Output the (x, y) coordinate of the center of the cell containing the given text.  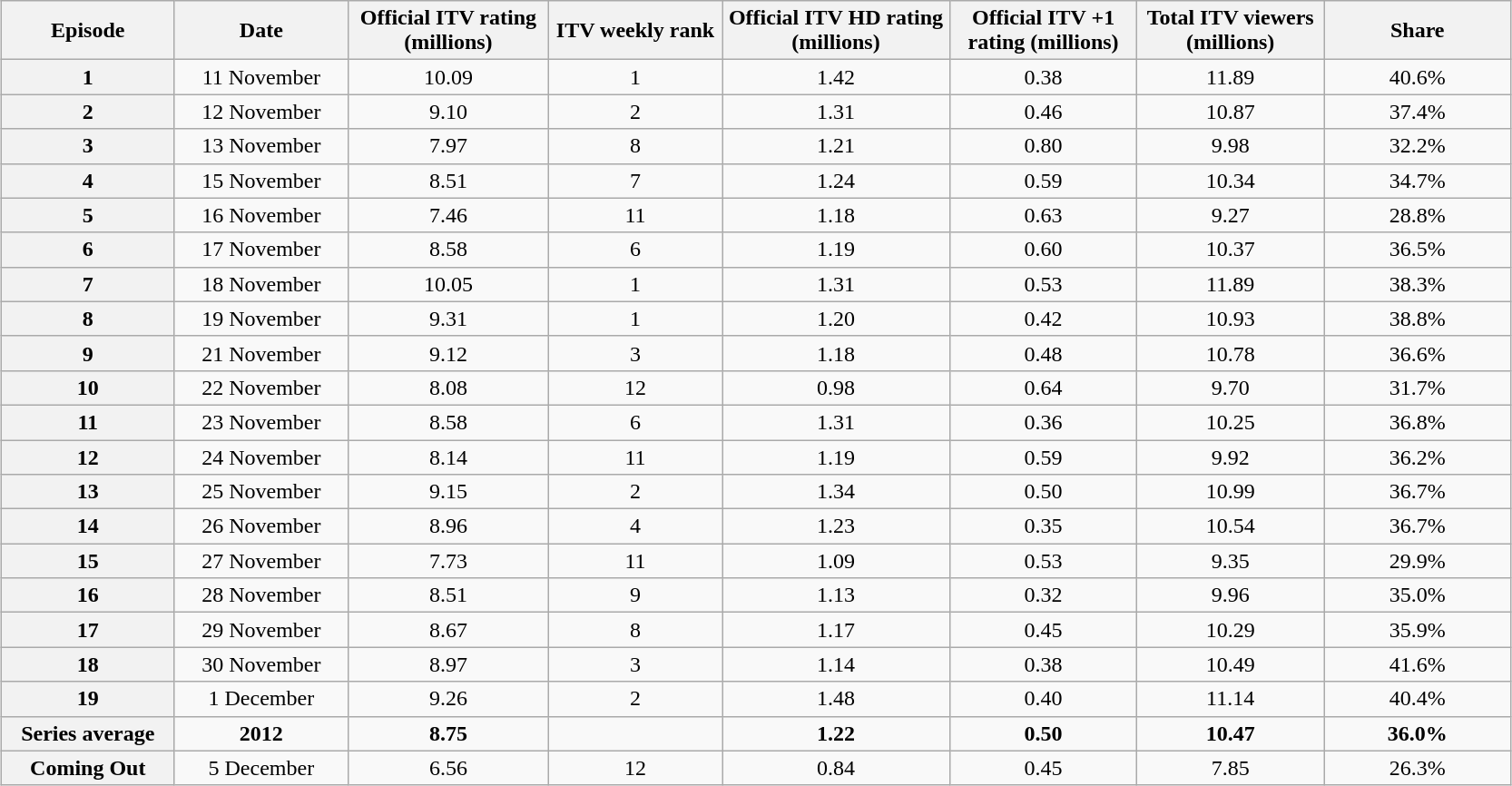
7.46 (448, 215)
15 November (261, 181)
21 November (261, 353)
10.05 (448, 284)
10.47 (1231, 733)
28.8% (1418, 215)
11 November (261, 77)
8.96 (448, 526)
24 November (261, 457)
19 November (261, 319)
Date (261, 31)
Official ITV HD rating(millions) (837, 31)
1.34 (837, 492)
Series average (87, 733)
0.60 (1044, 250)
8.75 (448, 733)
8.08 (448, 388)
36.5% (1418, 250)
8.97 (448, 664)
35.0% (1418, 595)
10.93 (1231, 319)
9.98 (1231, 146)
0.48 (1044, 353)
0.84 (837, 768)
Total ITV viewers (millions) (1231, 31)
29 November (261, 630)
37.4% (1418, 112)
1.48 (837, 699)
10.49 (1231, 664)
1.17 (837, 630)
13 November (261, 146)
28 November (261, 595)
13 (87, 492)
9.12 (448, 353)
18 (87, 664)
10.87 (1231, 112)
0.80 (1044, 146)
1.24 (837, 181)
Official ITV rating(millions) (448, 31)
9.26 (448, 699)
0.40 (1044, 699)
15 (87, 561)
1.21 (837, 146)
38.3% (1418, 284)
1.42 (837, 77)
36.2% (1418, 457)
10.09 (448, 77)
25 November (261, 492)
31.7% (1418, 388)
9.92 (1231, 457)
0.98 (837, 388)
23 November (261, 422)
36.0% (1418, 733)
1.23 (837, 526)
9.96 (1231, 595)
12 November (261, 112)
16 (87, 595)
0.64 (1044, 388)
26 November (261, 526)
8.14 (448, 457)
9.31 (448, 319)
9.10 (448, 112)
1.20 (837, 319)
0.36 (1044, 422)
10.78 (1231, 353)
11.14 (1231, 699)
40.6% (1418, 77)
36.6% (1418, 353)
1 December (261, 699)
0.42 (1044, 319)
Episode (87, 31)
17 November (261, 250)
6.56 (448, 768)
10.34 (1231, 181)
9.70 (1231, 388)
7.73 (448, 561)
2012 (261, 733)
7.97 (448, 146)
16 November (261, 215)
32.2% (1418, 146)
41.6% (1418, 664)
14 (87, 526)
0.63 (1044, 215)
1.09 (837, 561)
1.22 (837, 733)
34.7% (1418, 181)
27 November (261, 561)
22 November (261, 388)
1.13 (837, 595)
10.99 (1231, 492)
9.27 (1231, 215)
10.37 (1231, 250)
29.9% (1418, 561)
35.9% (1418, 630)
9.15 (448, 492)
5 December (261, 768)
0.32 (1044, 595)
17 (87, 630)
10 (87, 388)
0.46 (1044, 112)
1.14 (837, 664)
26.3% (1418, 768)
Share (1418, 31)
19 (87, 699)
5 (87, 215)
36.8% (1418, 422)
ITV weekly rank (635, 31)
9.35 (1231, 561)
18 November (261, 284)
Official ITV +1 rating (millions) (1044, 31)
30 November (261, 664)
40.4% (1418, 699)
10.54 (1231, 526)
0.35 (1044, 526)
7.85 (1231, 768)
38.8% (1418, 319)
Coming Out (87, 768)
10.25 (1231, 422)
8.67 (448, 630)
10.29 (1231, 630)
